Return (x, y) of the center of cell containing provided text 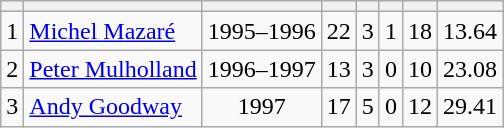
5 (368, 107)
1995–1996 (262, 31)
2 (12, 69)
18 (420, 31)
Andy Goodway (113, 107)
29.41 (470, 107)
Michel Mazaré (113, 31)
23.08 (470, 69)
13.64 (470, 31)
12 (420, 107)
17 (338, 107)
22 (338, 31)
1997 (262, 107)
1996–1997 (262, 69)
13 (338, 69)
10 (420, 69)
Peter Mulholland (113, 69)
